From the cell containing the given text, extract its center point as (X, Y) coordinate. 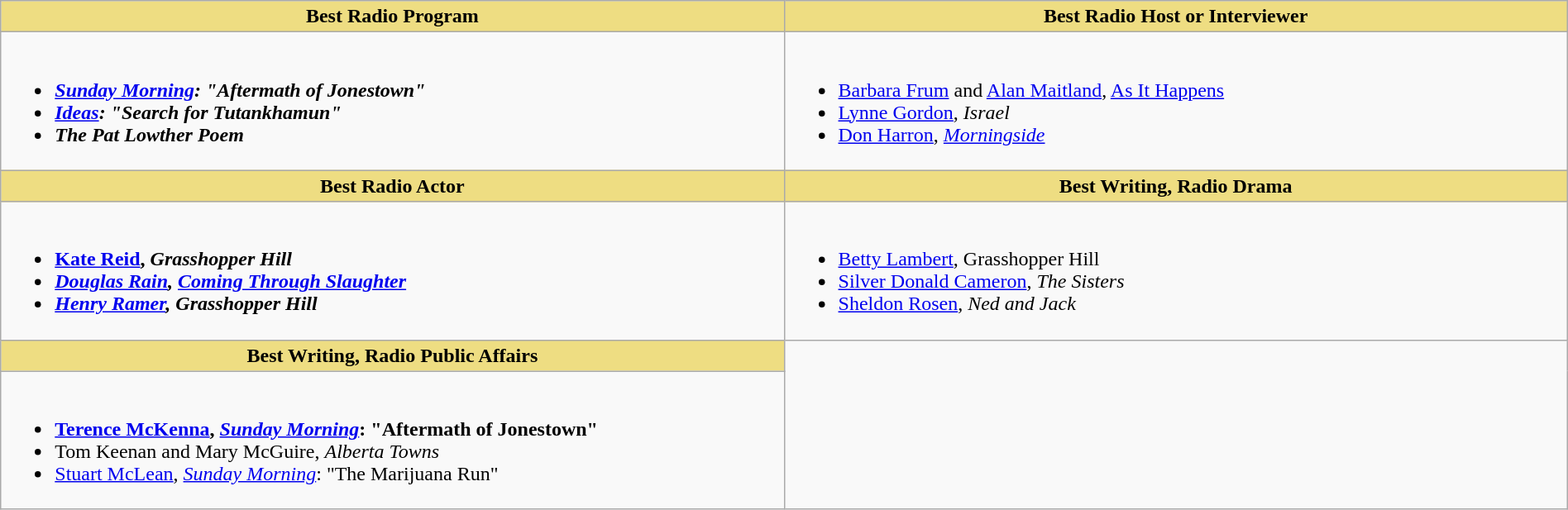
Sunday Morning: "Aftermath of Jonestown"Ideas: "Search for Tutankhamun"The Pat Lowther Poem (392, 101)
Best Radio Actor (392, 186)
Best Radio Host or Interviewer (1176, 17)
Barbara Frum and Alan Maitland, As It HappensLynne Gordon, IsraelDon Harron, Morningside (1176, 101)
Best Writing, Radio Public Affairs (392, 355)
Kate Reid, Grasshopper HillDouglas Rain, Coming Through SlaughterHenry Ramer, Grasshopper Hill (392, 271)
Best Radio Program (392, 17)
Best Writing, Radio Drama (1176, 186)
Terence McKenna, Sunday Morning: "Aftermath of Jonestown"Tom Keenan and Mary McGuire, Alberta TownsStuart McLean, Sunday Morning: "The Marijuana Run" (392, 440)
Betty Lambert, Grasshopper HillSilver Donald Cameron, The SistersSheldon Rosen, Ned and Jack (1176, 271)
